Output the (x, y) coordinate of the center of the cell containing the given text.  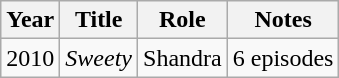
Shandra (183, 58)
Year (30, 20)
Title (99, 20)
Sweety (99, 58)
6 episodes (283, 58)
2010 (30, 58)
Role (183, 20)
Notes (283, 20)
